Return [x, y] of the center of cell containing provided text 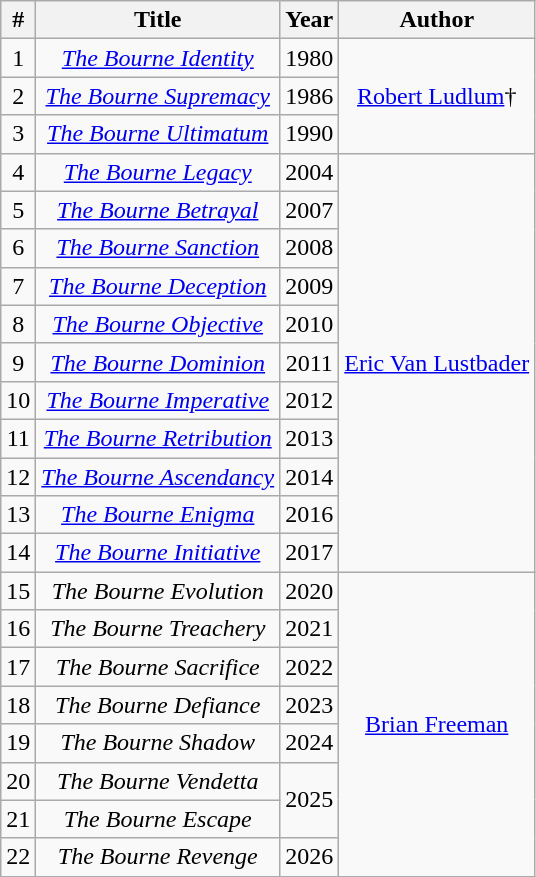
# [18, 20]
The Bourne Sacrifice [158, 667]
2026 [310, 857]
11 [18, 438]
The Bourne Treachery [158, 629]
2016 [310, 515]
The Bourne Deception [158, 286]
The Bourne Shadow [158, 743]
The Bourne Revenge [158, 857]
2020 [310, 591]
21 [18, 819]
2017 [310, 553]
The Bourne Vendetta [158, 781]
2013 [310, 438]
12 [18, 477]
4 [18, 172]
The Bourne Dominion [158, 362]
2014 [310, 477]
2004 [310, 172]
9 [18, 362]
10 [18, 400]
Title [158, 20]
13 [18, 515]
2023 [310, 705]
2010 [310, 324]
1 [18, 58]
The Bourne Objective [158, 324]
19 [18, 743]
5 [18, 210]
22 [18, 857]
1990 [310, 134]
2009 [310, 286]
2008 [310, 248]
14 [18, 553]
The Bourne Ascendancy [158, 477]
The Bourne Legacy [158, 172]
Robert Ludlum† [437, 96]
17 [18, 667]
The Bourne Escape [158, 819]
The Bourne Identity [158, 58]
Brian Freeman [437, 724]
18 [18, 705]
3 [18, 134]
2 [18, 96]
The Bourne Retribution [158, 438]
8 [18, 324]
15 [18, 591]
7 [18, 286]
Eric Van Lustbader [437, 362]
The Bourne Ultimatum [158, 134]
Year [310, 20]
2007 [310, 210]
1980 [310, 58]
20 [18, 781]
The Bourne Enigma [158, 515]
The Bourne Imperative [158, 400]
2024 [310, 743]
6 [18, 248]
Author [437, 20]
The Bourne Sanction [158, 248]
16 [18, 629]
2012 [310, 400]
1986 [310, 96]
2022 [310, 667]
2025 [310, 800]
The Bourne Evolution [158, 591]
The Bourne Defiance [158, 705]
2011 [310, 362]
The Bourne Initiative [158, 553]
The Bourne Betrayal [158, 210]
The Bourne Supremacy [158, 96]
2021 [310, 629]
